Scan for the cell matching the given text and deliver its (X, Y) coordinate at center. 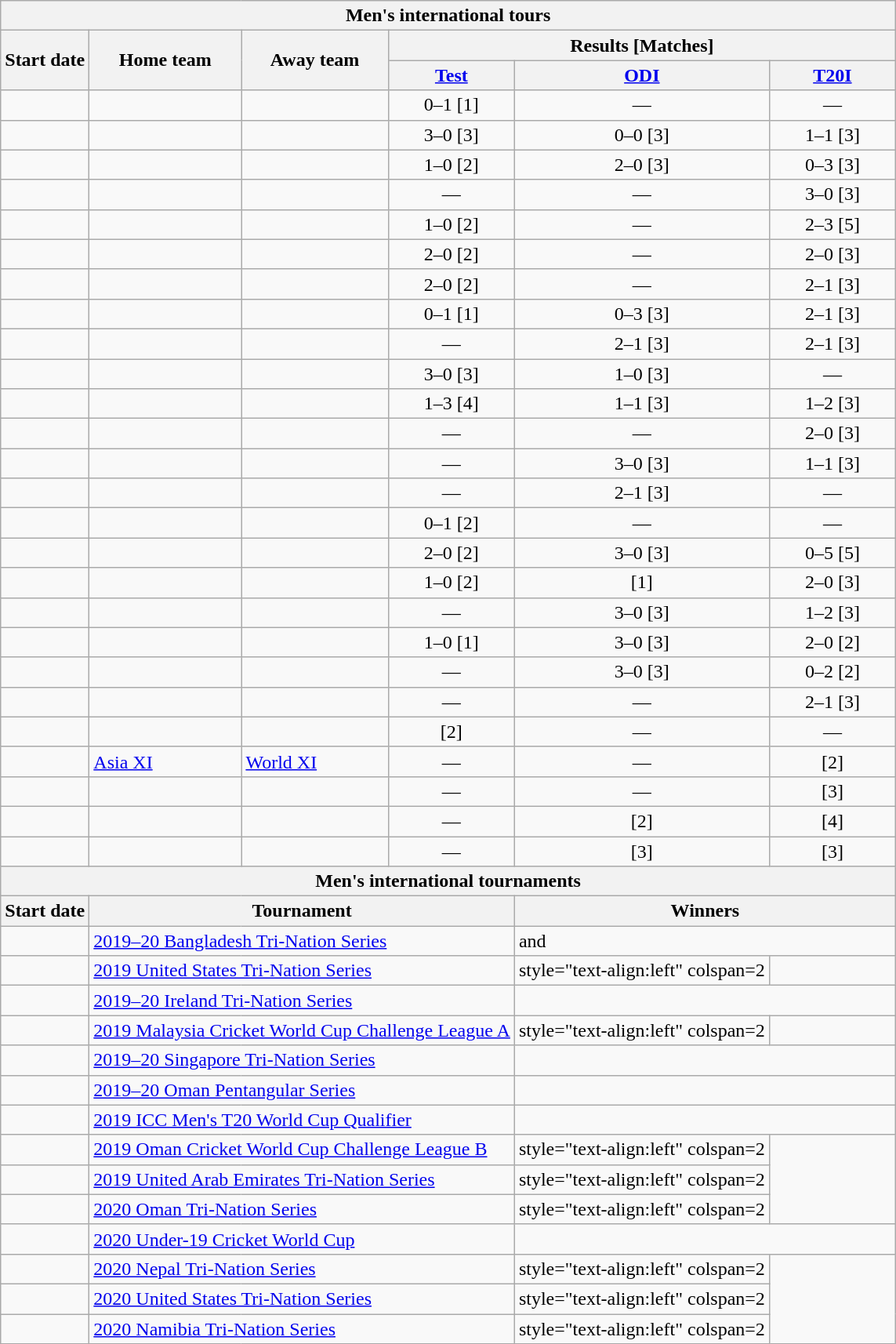
Men's international tournaments (448, 881)
Home team (165, 60)
2020 Nepal Tri-Nation Series (303, 1269)
Test (452, 75)
2019 United Arab Emirates Tri-Nation Series (303, 1179)
Men's international tours (448, 16)
2019–20 Singapore Tri-Nation Series (303, 1060)
Tournament (303, 911)
0–1 [2] (452, 523)
ODI (641, 75)
1–3 [4] (452, 404)
2019–20 Ireland Tri-Nation Series (303, 1001)
2019–20 Oman Pentangular Series (303, 1090)
[1] (641, 583)
World XI (315, 761)
2019 Oman Cricket World Cup Challenge League B (303, 1150)
1–0 [3] (641, 374)
2019 Malaysia Cricket World Cup Challenge League A (303, 1030)
2019–20 Bangladesh Tri-Nation Series (303, 941)
2019 United States Tri-Nation Series (303, 971)
T20I (833, 75)
Asia XI (165, 761)
Winners (705, 911)
Away team (315, 60)
2–3 [5] (833, 224)
2020 Namibia Tri-Nation Series (303, 1329)
1–0 [1] (452, 642)
2020 Under-19 Cricket World Cup (303, 1239)
0–0 [3] (641, 135)
2020 United States Tri-Nation Series (303, 1299)
[4] (833, 821)
2019 ICC Men's T20 World Cup Qualifier (303, 1120)
0–2 [2] (833, 672)
2020 Oman Tri-Nation Series (303, 1209)
and (705, 941)
0–5 [5] (833, 553)
Results [Matches] (641, 45)
